Output the (x, y) coordinate of the center of the cell containing the given text.  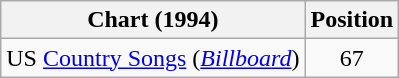
Position (352, 20)
67 (352, 58)
US Country Songs (Billboard) (153, 58)
Chart (1994) (153, 20)
